Capture the cell that displays the provided text and extract its (x, y) central coordinate. 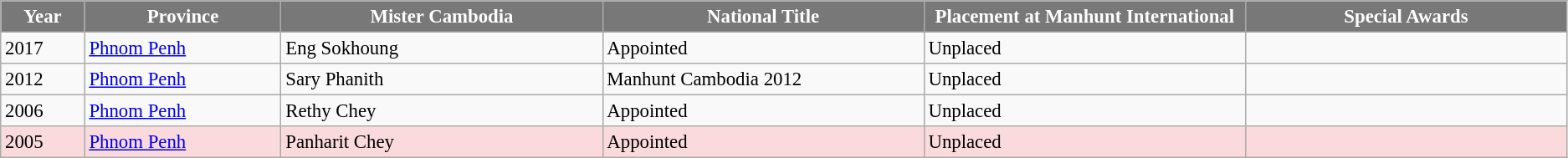
Manhunt Cambodia 2012 (763, 79)
Province (182, 17)
Placement at Manhunt International (1084, 17)
Eng Sokhoung (442, 48)
2017 (43, 48)
Sary Phanith (442, 79)
National Title (763, 17)
Rethy Chey (442, 111)
2012 (43, 79)
2006 (43, 111)
Mister Cambodia (442, 17)
Year (43, 17)
Special Awards (1406, 17)
Panharit Chey (442, 142)
2005 (43, 142)
